Output the (X, Y) coordinate of the center of the cell containing the given text.  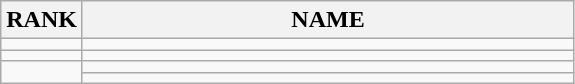
RANK (42, 20)
NAME (328, 20)
